From the cell containing the given text, extract its center point as [X, Y] coordinate. 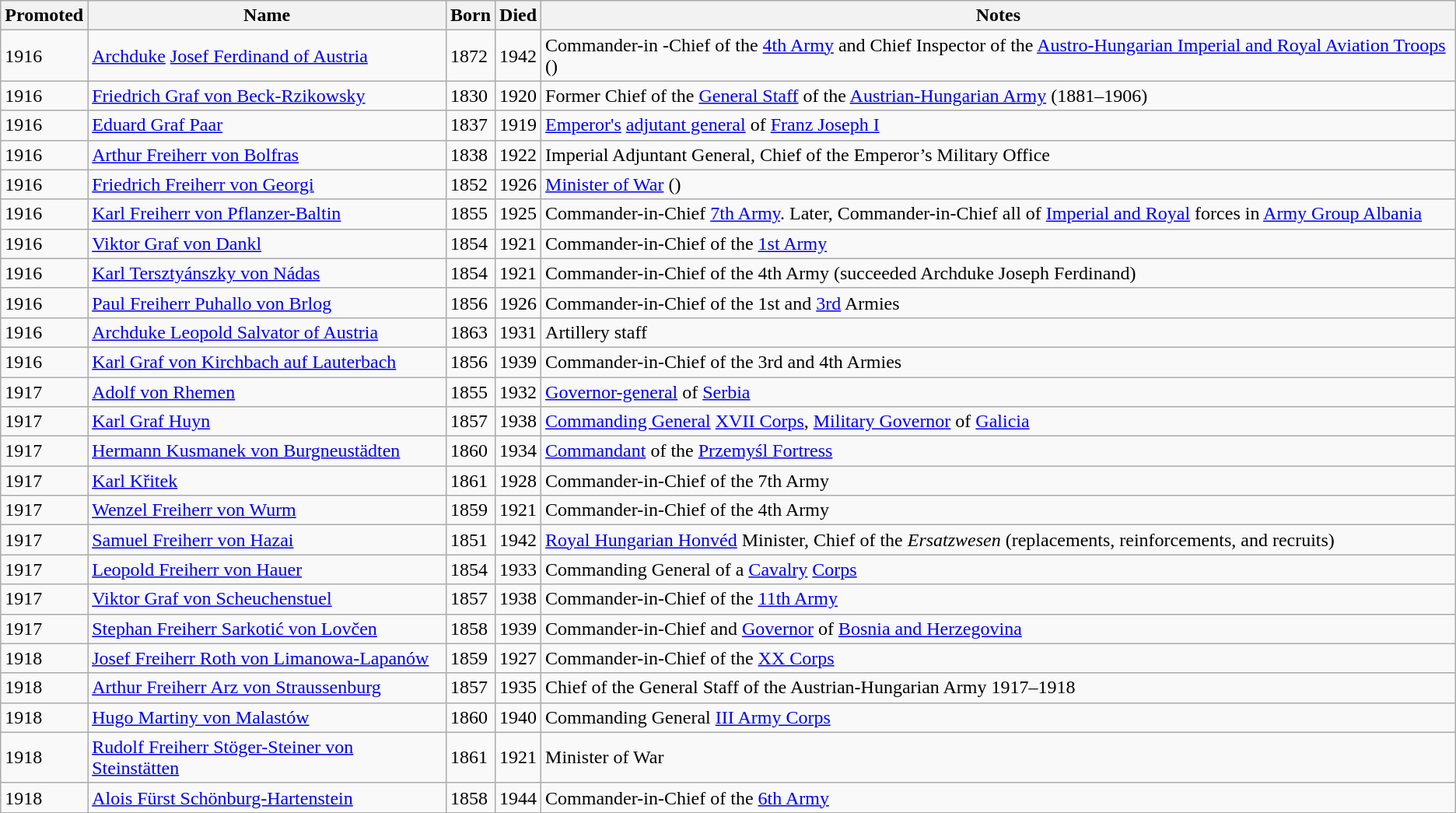
Friedrich Freiherr von Georgi [268, 184]
1925 [518, 214]
1928 [518, 481]
1927 [518, 658]
Karl Graf Huyn [268, 422]
Commander-in-Chief of the 7th Army [999, 481]
1934 [518, 451]
Commander-in-Chief of the 1st Army [999, 244]
Commandant of the Przemyśl Fortress [999, 451]
Eduard Graf Paar [268, 125]
Karl Křitek [268, 481]
Minister of War () [999, 184]
Karl Tersztyánszky von Nádas [268, 273]
Commander-in-Chief of the XX Corps [999, 658]
Hugo Martiny von Malastów [268, 717]
1872 [470, 56]
Emperor's adjutant general of Franz Joseph I [999, 125]
1931 [518, 332]
Commanding General of a Cavalry Corps [999, 569]
Imperial Adjuntant General, Chief of the Emperor’s Military Office [999, 155]
Commander-in -Chief of the 4th Army and Chief Inspector of the Austro-Hungarian Imperial and Royal Aviation Troops () [999, 56]
Royal Hungarian Honvéd Minister, Chief of the Ersatzwesen (replacements, reinforcements, and recruits) [999, 540]
1863 [470, 332]
Commanding General III Army Corps [999, 717]
Wenzel Freiherr von Wurm [268, 510]
Chief of the General Staff of the Austrian-Hungarian Army 1917–1918 [999, 688]
Rudolf Freiherr Stöger-Steiner von Steinstätten [268, 758]
Leopold Freiherr von Hauer [268, 569]
Commander-in-Chief of the 1st and 3rd Armies [999, 303]
Archduke Leopold Salvator of Austria [268, 332]
Josef Freiherr Roth von Limanowa-Lapanów [268, 658]
1830 [470, 96]
Arthur Freiherr Arz von Straussenburg [268, 688]
Adolf von Rhemen [268, 391]
Hermann Kusmanek von Burgneustädten [268, 451]
Artillery staff [999, 332]
1932 [518, 391]
1851 [470, 540]
1919 [518, 125]
1852 [470, 184]
Born [470, 16]
Notes [999, 16]
1940 [518, 717]
Paul Freiherr Puhallo von Brlog [268, 303]
Commander-in-Chief of the 6th Army [999, 797]
Arthur Freiherr von Bolfras [268, 155]
Commander-in-Chief of the 4th Army (succeeded Archduke Joseph Ferdinand) [999, 273]
Friedrich Graf von Beck-Rzikowsky [268, 96]
Karl Graf von Kirchbach auf Lauterbach [268, 362]
Former Chief of the General Staff of the Austrian-Hungarian Army (1881–1906) [999, 96]
Viktor Graf von Dankl [268, 244]
Commanding General XVII Corps, Military Governor of Galicia [999, 422]
Archduke Josef Ferdinand of Austria [268, 56]
Commander-in-Chief of the 11th Army [999, 599]
Alois Fürst Schönburg-Hartenstein [268, 797]
Name [268, 16]
Commander-in-Chief 7th Army. Later, Commander-in-Chief all of Imperial and Royal forces in Army Group Albania [999, 214]
Viktor Graf von Scheuchenstuel [268, 599]
1838 [470, 155]
Samuel Freiherr von Hazai [268, 540]
1837 [470, 125]
Commander-in-Chief and Governor of Bosnia and Herzegovina [999, 629]
Stephan Freiherr Sarkotić von Lovčen [268, 629]
Governor-general of Serbia [999, 391]
Commander-in-Chief of the 4th Army [999, 510]
Died [518, 16]
Minister of War [999, 758]
1933 [518, 569]
1920 [518, 96]
1922 [518, 155]
Promoted [44, 16]
Commander-in-Chief of the 3rd and 4th Armies [999, 362]
1944 [518, 797]
Karl Freiherr von Pflanzer-Baltin [268, 214]
1935 [518, 688]
